Search for the cell housing the specified text and yield its [x, y] center coordinate. 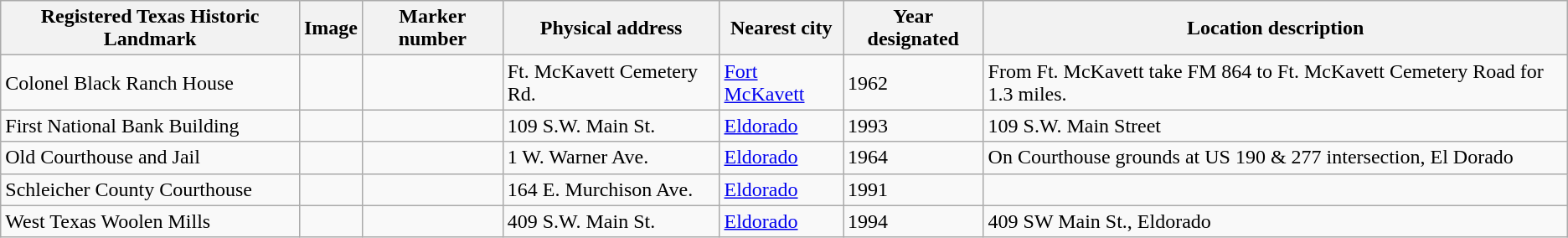
Location description [1275, 28]
1964 [914, 158]
Old Courthouse and Jail [151, 158]
Year designated [914, 28]
Fort McKavett [781, 82]
Nearest city [781, 28]
1993 [914, 126]
409 S.W. Main St. [611, 221]
Marker number [432, 28]
West Texas Woolen Mills [151, 221]
1991 [914, 189]
First National Bank Building [151, 126]
164 E. Murchison Ave. [611, 189]
On Courthouse grounds at US 190 & 277 intersection, El Dorado [1275, 158]
409 SW Main St., Eldorado [1275, 221]
Schleicher County Courthouse [151, 189]
Colonel Black Ranch House [151, 82]
109 S.W. Main Street [1275, 126]
Image [330, 28]
Physical address [611, 28]
Ft. McKavett Cemetery Rd. [611, 82]
Registered Texas Historic Landmark [151, 28]
1 W. Warner Ave. [611, 158]
1994 [914, 221]
109 S.W. Main St. [611, 126]
From Ft. McKavett take FM 864 to Ft. McKavett Cemetery Road for 1.3 miles. [1275, 82]
1962 [914, 82]
